Capture the cell that displays the provided text and extract its (x, y) central coordinate. 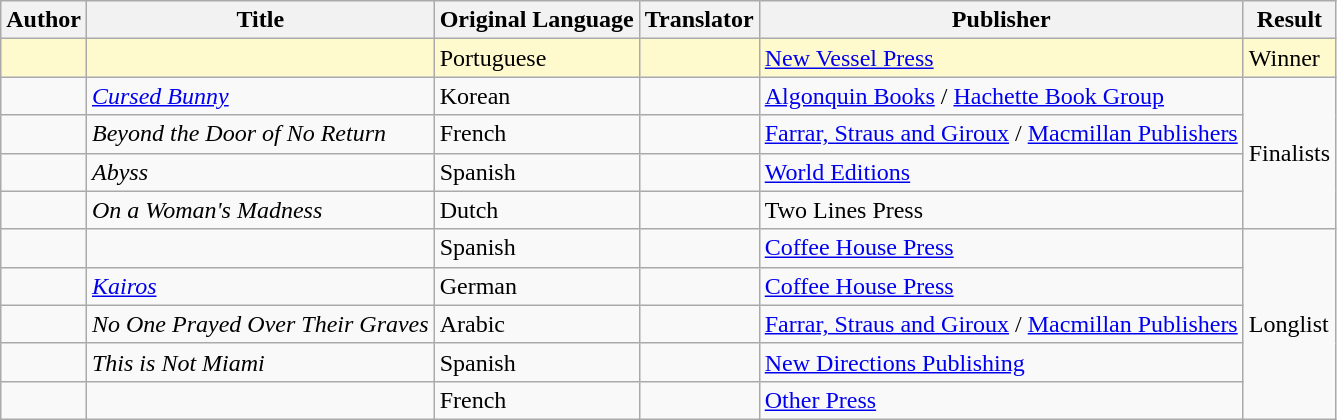
Two Lines Press (1001, 210)
Algonquin Books / Hachette Book Group (1001, 96)
Longlist (1289, 324)
Cursed Bunny (260, 96)
Finalists (1289, 153)
Other Press (1001, 400)
No One Prayed Over Their Graves (260, 324)
Korean (536, 96)
Title (260, 20)
New Vessel Press (1001, 58)
Winner (1289, 58)
Beyond the Door of No Return (260, 134)
Abyss (260, 172)
On a Woman's Madness (260, 210)
Author (44, 20)
Original Language (536, 20)
Kairos (260, 286)
Result (1289, 20)
New Directions Publishing (1001, 362)
Arabic (536, 324)
World Editions (1001, 172)
Translator (699, 20)
Publisher (1001, 20)
This is Not Miami (260, 362)
Dutch (536, 210)
Portuguese (536, 58)
German (536, 286)
